Pinpoint the cell where the given text exists, returning its (x, y) midpoint coordinate. 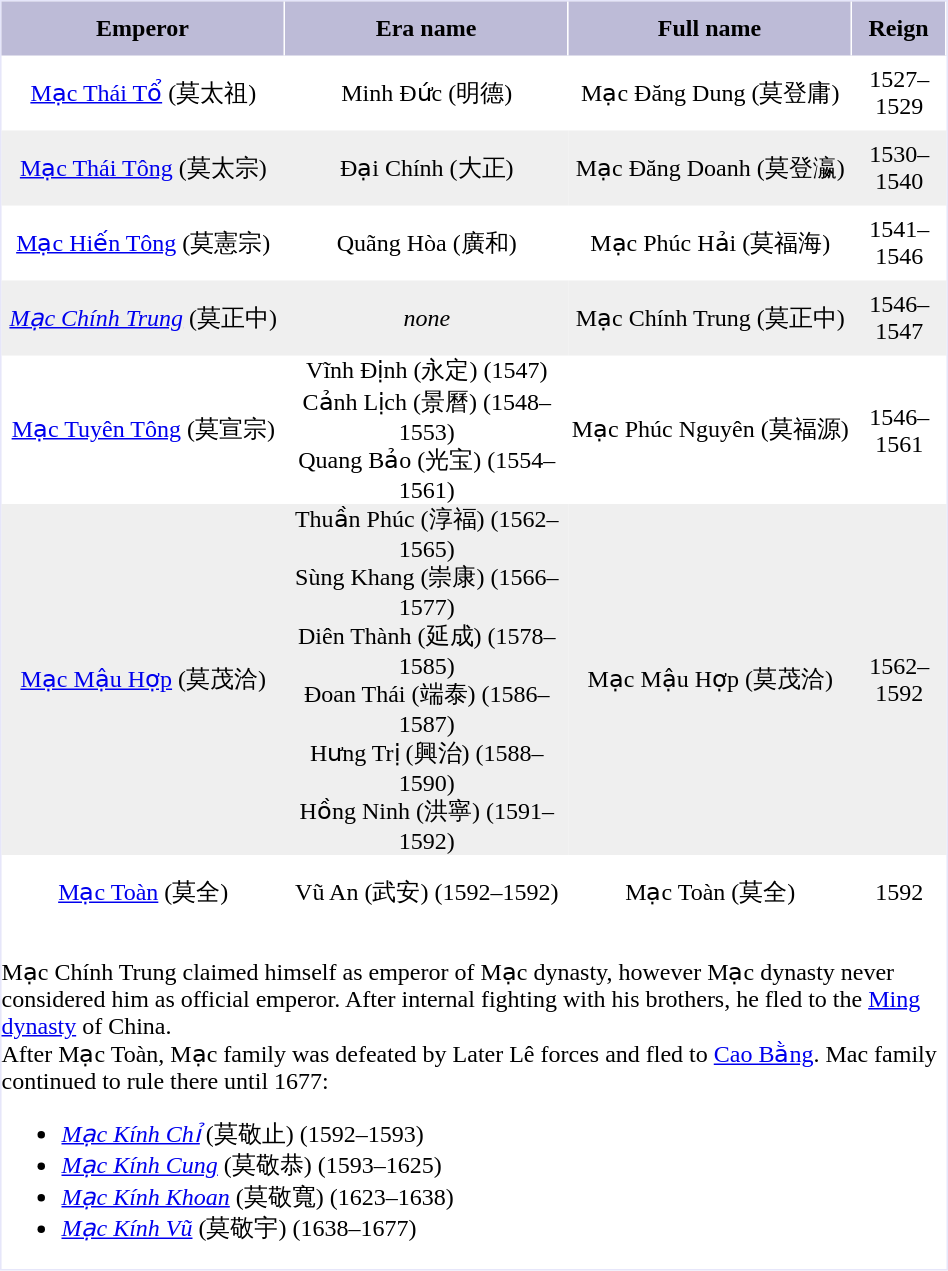
Mạc Hiến Tông (莫憲宗) (144, 244)
1530–1540 (899, 168)
1527–1529 (899, 94)
Mạc Thái Tông (莫太宗) (144, 168)
1546–1547 (899, 318)
1562–1592 (899, 680)
Mạc Đăng Doanh (莫登瀛) (710, 168)
Mạc Phúc Hải (莫福海) (710, 244)
Vĩnh Định (永定) (1547) Cảnh Lịch (景曆) (1548–1553)Quang Bảo (光宝) (1554–1561) (427, 430)
Minh Đức (明德) (427, 94)
none (427, 318)
Full name (710, 29)
Reign (899, 29)
Đại Chính (大正) (427, 168)
1592 (899, 892)
Mạc Tuyên Tông (莫宣宗) (144, 430)
Mạc Phúc Nguyên (莫福源) (710, 430)
1541–1546 (899, 244)
Vũ An (武安) (1592–1592) (427, 892)
Mạc Đăng Dung (莫登庸) (710, 94)
Mạc Thái Tổ (莫太祖) (144, 94)
Era name (427, 29)
Quãng Hòa (廣和) (427, 244)
Emperor (144, 29)
1546–1561 (899, 430)
